Capture the cell that displays the provided text and extract its [x, y] central coordinate. 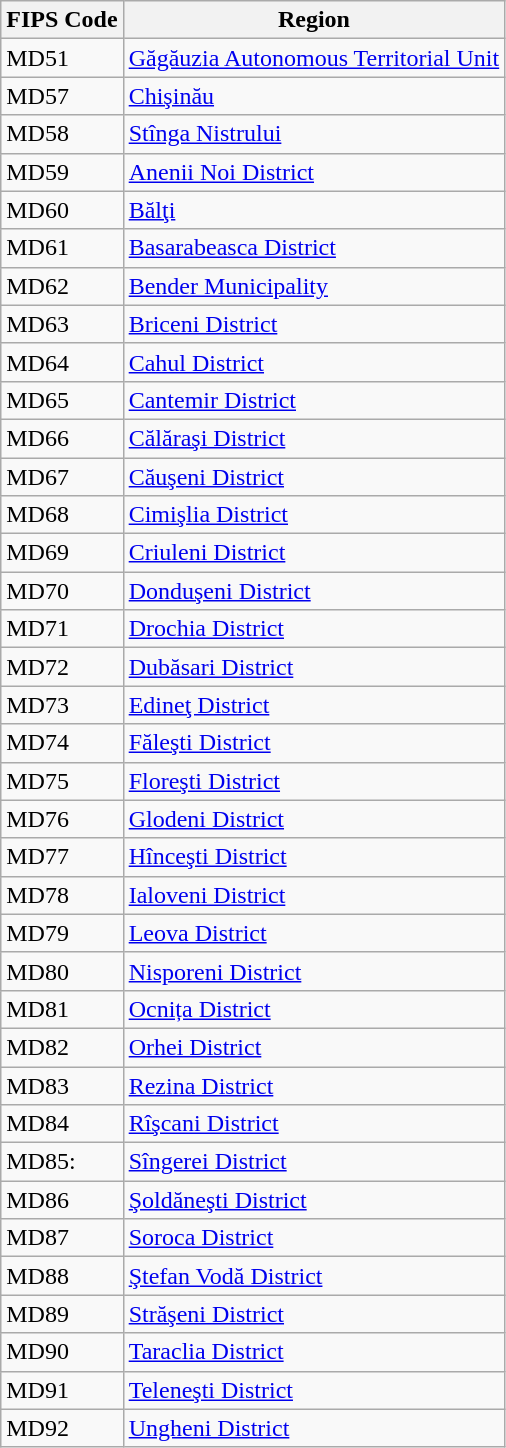
Nisporeni District [314, 971]
MD67 [62, 477]
Hînceşti District [314, 857]
Ocnița District [314, 1009]
Făleşti District [314, 743]
MD59 [62, 172]
MD81 [62, 1009]
MD92 [62, 1428]
MD83 [62, 1085]
MD77 [62, 857]
MD75 [62, 781]
MD58 [62, 134]
MD91 [62, 1390]
MD85: [62, 1162]
Şoldăneşti District [314, 1200]
Stînga Nistrului [314, 134]
MD86 [62, 1200]
Region [314, 20]
Basarabeasca District [314, 248]
MD82 [62, 1047]
MD66 [62, 438]
Chişinău [314, 96]
MD61 [62, 248]
Taraclia District [314, 1352]
MD79 [62, 933]
MD88 [62, 1276]
Dubăsari District [314, 667]
MD80 [62, 971]
MD69 [62, 553]
Cimişlia District [314, 515]
Ungheni District [314, 1428]
Glodeni District [314, 819]
MD76 [62, 819]
Căuşeni District [314, 477]
MD51 [62, 58]
Străşeni District [314, 1314]
MD68 [62, 515]
Bălţi [314, 210]
MD87 [62, 1238]
MD65 [62, 400]
MD60 [62, 210]
Cantemir District [314, 400]
Criuleni District [314, 553]
MD84 [62, 1124]
Ştefan Vodă District [314, 1276]
Floreşti District [314, 781]
Ialoveni District [314, 895]
MD90 [62, 1352]
MD57 [62, 96]
Edineţ District [314, 705]
Cahul District [314, 362]
MD74 [62, 743]
Găgăuzia Autonomous Territorial Unit [314, 58]
Călăraşi District [314, 438]
Donduşeni District [314, 591]
Briceni District [314, 324]
MD72 [62, 667]
Anenii Noi District [314, 172]
MD63 [62, 324]
MD64 [62, 362]
Rîşcani District [314, 1124]
MD62 [62, 286]
Rezina District [314, 1085]
Sîngerei District [314, 1162]
Orhei District [314, 1047]
Drochia District [314, 629]
MD70 [62, 591]
Bender Municipality [314, 286]
MD71 [62, 629]
FIPS Code [62, 20]
Soroca District [314, 1238]
MD78 [62, 895]
MD89 [62, 1314]
Teleneşti District [314, 1390]
MD73 [62, 705]
Leova District [314, 933]
